Identify which cell holds the provided text, then report its (x, y) central coordinate. 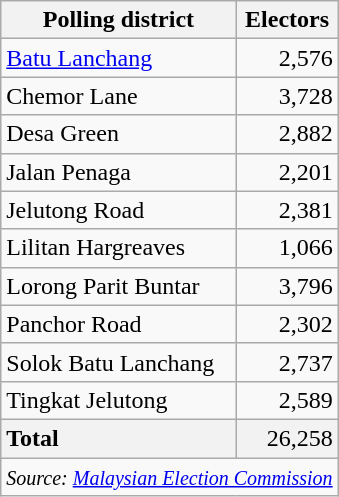
3,728 (287, 96)
Chemor Lane (118, 96)
Source: Malaysian Election Commission (170, 477)
2,737 (287, 362)
Desa Green (118, 134)
Total (118, 438)
Batu Lanchang (118, 58)
Lilitan Hargreaves (118, 248)
2,381 (287, 210)
2,201 (287, 172)
Tingkat Jelutong (118, 400)
Jelutong Road (118, 210)
3,796 (287, 286)
Lorong Parit Buntar (118, 286)
2,589 (287, 400)
Polling district (118, 20)
Solok Batu Lanchang (118, 362)
Jalan Penaga (118, 172)
26,258 (287, 438)
1,066 (287, 248)
Panchor Road (118, 324)
2,576 (287, 58)
Electors (287, 20)
2,302 (287, 324)
2,882 (287, 134)
